Identify which cell holds the provided text, then report its (x, y) central coordinate. 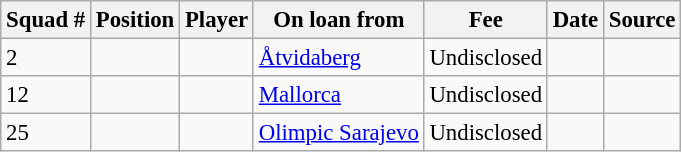
2 (46, 58)
Mallorca (338, 95)
Source (642, 20)
12 (46, 95)
Olimpic Sarajevo (338, 133)
Fee (486, 20)
On loan from (338, 20)
25 (46, 133)
Date (575, 20)
Åtvidaberg (338, 58)
Squad # (46, 20)
Position (136, 20)
Player (217, 20)
